For the text-containing cell, return its midpoint in [x, y] coordinate format. 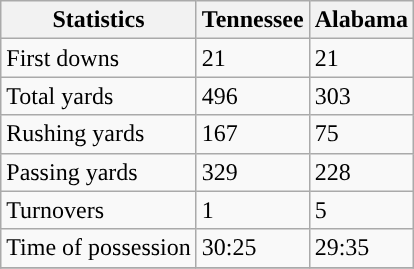
Statistics [99, 20]
First downs [99, 58]
167 [252, 134]
Tennessee [252, 20]
496 [252, 96]
5 [361, 210]
Alabama [361, 20]
30:25 [252, 248]
303 [361, 96]
Rushing yards [99, 134]
329 [252, 172]
Passing yards [99, 172]
Turnovers [99, 210]
228 [361, 172]
29:35 [361, 248]
1 [252, 210]
Total yards [99, 96]
Time of possession [99, 248]
75 [361, 134]
